Scan for the cell matching the given text and deliver its (x, y) coordinate at center. 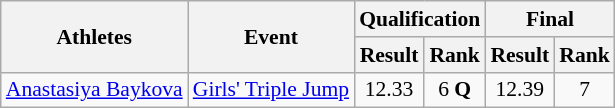
7 (584, 90)
Anastasiya Baykova (94, 90)
12.39 (520, 90)
Qualification (420, 19)
12.33 (389, 90)
Athletes (94, 36)
Event (271, 36)
Final (550, 19)
6 Q (454, 90)
Girls' Triple Jump (271, 90)
